Pinpoint the cell where the given text exists, returning its [x, y] midpoint coordinate. 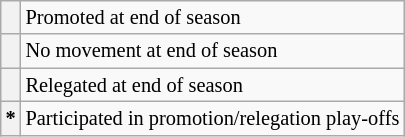
Promoted at end of season [213, 17]
No movement at end of season [213, 51]
* [11, 118]
Relegated at end of season [213, 85]
Participated in promotion/relegation play-offs [213, 118]
